Determine the [x, y] coordinate at the center of the cell enclosing the given text.  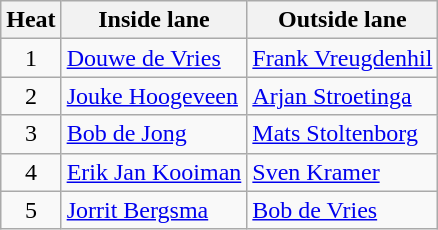
Douwe de Vries [154, 58]
Inside lane [154, 20]
Outside lane [342, 20]
Bob de Vries [342, 210]
4 [31, 172]
2 [31, 96]
Jouke Hoogeveen [154, 96]
Jorrit Bergsma [154, 210]
Sven Kramer [342, 172]
Frank Vreugdenhil [342, 58]
Mats Stoltenborg [342, 134]
Heat [31, 20]
1 [31, 58]
5 [31, 210]
3 [31, 134]
Erik Jan Kooiman [154, 172]
Bob de Jong [154, 134]
Arjan Stroetinga [342, 96]
